Provide the (X, Y) coordinate of the cell's center where the given text is located.  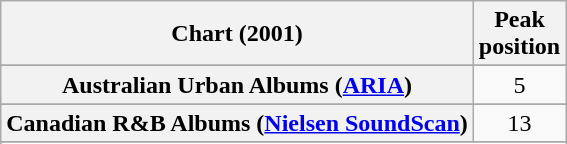
Peakposition (519, 34)
Canadian R&B Albums (Nielsen SoundScan) (238, 123)
Chart (2001) (238, 34)
Australian Urban Albums (ARIA) (238, 85)
13 (519, 123)
5 (519, 85)
